Extract the [x, y] coordinate from the center of the cell holding the provided text.  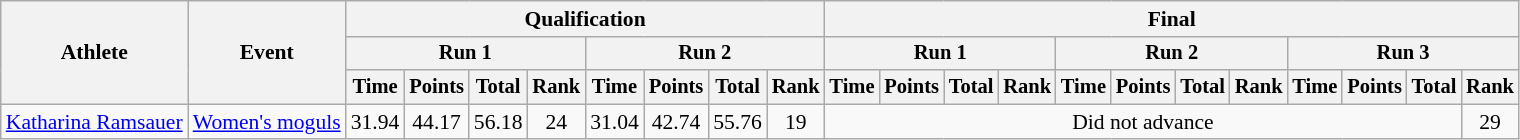
44.17 [436, 122]
31.94 [376, 122]
24 [557, 122]
Run 3 [1402, 54]
29 [1490, 122]
Qualification [586, 19]
56.18 [498, 122]
Katharina Ramsauer [94, 122]
Final [1172, 19]
Women's moguls [267, 122]
19 [796, 122]
Did not advance [1144, 122]
31.04 [614, 122]
Event [267, 52]
Athlete [94, 52]
55.76 [738, 122]
42.74 [676, 122]
